For the text-containing cell, return its midpoint in (x, y) coordinate format. 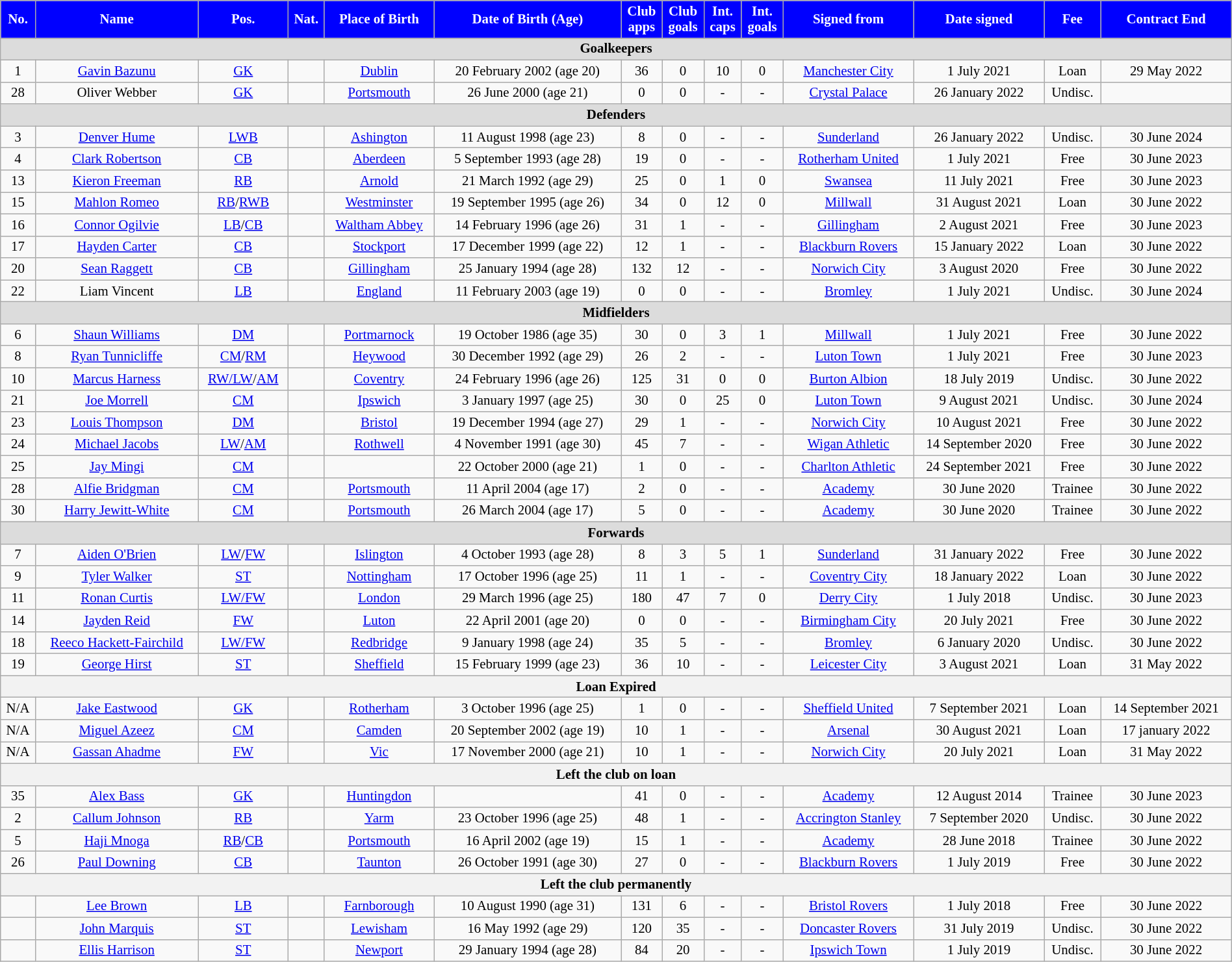
28 June 2018 (979, 841)
Left the club permanently (616, 885)
18 (18, 642)
45 (642, 445)
19 December 1994 (age 27) (528, 423)
Burton Albion (849, 379)
29 January 1994 (age 28) (528, 950)
Arsenal (849, 731)
4 October 1993 (age 28) (528, 555)
6 January 2020 (979, 642)
4 (18, 159)
Fee (1072, 19)
Nottingham (379, 577)
RB/CB (243, 841)
No. (18, 19)
LWB (243, 137)
84 (642, 950)
29 March 1996 (age 25) (528, 599)
Vic (379, 753)
Aberdeen (379, 159)
19 October 1986 (age 35) (528, 335)
Gavin Bazunu (117, 71)
Reeco Hackett-Fairchild (117, 642)
Luton (379, 620)
19 September 1995 (age 26) (528, 203)
25 January 1994 (age 28) (528, 269)
Date of Birth (Age) (528, 19)
Ellis Harrison (117, 950)
9 January 1998 (age 24) (528, 642)
13 (18, 181)
2 August 2021 (979, 225)
Yarm (379, 818)
16 May 1992 (age 29) (528, 928)
7 September 2021 (979, 709)
Crystal Palace (849, 93)
5 September 1993 (age 28) (528, 159)
14 September 2020 (979, 445)
Dublin (379, 71)
Loan Expired (616, 687)
Farnborough (379, 906)
Newport (379, 950)
CM/RM (243, 357)
15 February 1999 (age 23) (528, 665)
26 June 2000 (age 21) (528, 93)
31 January 2022 (979, 555)
3 August 2020 (979, 269)
18 July 2019 (979, 379)
11 August 1998 (age 23) (528, 137)
14 February 1996 (age 26) (528, 225)
Taunton (379, 863)
47 (683, 599)
20 September 2002 (age 19) (528, 731)
Islington (379, 555)
Ryan Tunnicliffe (117, 357)
Haji Mnoga (117, 841)
18 January 2022 (979, 577)
21 March 1992 (age 29) (528, 181)
Arnold (379, 181)
31 July 2019 (979, 928)
Denver Hume (117, 137)
Ipswich Town (849, 950)
England (379, 291)
29 (642, 423)
180 (642, 599)
Coventry (379, 379)
24 September 2021 (979, 467)
Waltham Abbey (379, 225)
RB/RWB (243, 203)
4 November 1991 (age 30) (528, 445)
John Marquis (117, 928)
Coventry City (849, 577)
7 September 2020 (979, 818)
Kieron Freeman (117, 181)
Rothwell (379, 445)
Portmarnock (379, 335)
11 February 2003 (age 19) (528, 291)
29 May 2022 (1166, 71)
17 january 2022 (1166, 731)
George Hirst (117, 665)
16 April 2002 (age 19) (528, 841)
9 August 2021 (979, 401)
London (379, 599)
Date signed (979, 19)
27 (642, 863)
23 (18, 423)
Rotherham (379, 709)
Nat. (306, 19)
Wigan Athletic (849, 445)
Int.goals (762, 19)
Stockport (379, 247)
Alex Bass (117, 796)
131 (642, 906)
Paul Downing (117, 863)
Sheffield United (849, 709)
26 October 1991 (age 30) (528, 863)
Aiden O'Brien (117, 555)
Michael Jacobs (117, 445)
9 (18, 577)
21 (18, 401)
24 February 1996 (age 26) (528, 379)
Lee Brown (117, 906)
22 April 2001 (age 20) (528, 620)
10 August 1990 (age 31) (528, 906)
17 (18, 247)
17 November 2000 (age 21) (528, 753)
Jake Eastwood (117, 709)
Redbridge (379, 642)
Forwards (616, 533)
Clubgoals (683, 19)
Doncaster Rovers (849, 928)
30 December 1992 (age 29) (528, 357)
Contract End (1166, 19)
3 January 1997 (age 25) (528, 401)
Miguel Azeez (117, 731)
17 December 1999 (age 22) (528, 247)
15 January 2022 (979, 247)
120 (642, 928)
Hayden Carter (117, 247)
Midfielders (616, 313)
Left the club on loan (616, 774)
Ipswich (379, 401)
Sean Raggett (117, 269)
Signed from (849, 19)
Ronan Curtis (117, 599)
Louis Thompson (117, 423)
Charlton Athletic (849, 467)
16 (18, 225)
Swansea (849, 181)
Bristol Rovers (849, 906)
48 (642, 818)
22 (18, 291)
Connor Ogilvie (117, 225)
11 July 2021 (979, 181)
3 August 2021 (979, 665)
LB/CB (243, 225)
20 February 2002 (age 20) (528, 71)
RW/LW/AM (243, 379)
Clubapps (642, 19)
24 (18, 445)
Callum Johnson (117, 818)
125 (642, 379)
Westminster (379, 203)
Camden (379, 731)
Harry Jewitt-White (117, 511)
11 April 2004 (age 17) (528, 488)
Oliver Webber (117, 93)
Mahlon Romeo (117, 203)
Sheffield (379, 665)
Goalkeepers (616, 49)
Tyler Walker (117, 577)
Ashington (379, 137)
Lewisham (379, 928)
Pos. (243, 19)
12 August 2014 (979, 796)
Rotherham United (849, 159)
22 October 2000 (age 21) (528, 467)
Manchester City (849, 71)
14 (18, 620)
Shaun Williams (117, 335)
41 (642, 796)
Defenders (616, 115)
LW/AM (243, 445)
Jayden Reid (117, 620)
Liam Vincent (117, 291)
Int.caps (723, 19)
Name (117, 19)
132 (642, 269)
17 October 1996 (age 25) (528, 577)
Alfie Bridgman (117, 488)
23 October 1996 (age 25) (528, 818)
Accrington Stanley (849, 818)
30 August 2021 (979, 731)
10 August 2021 (979, 423)
Huntingdon (379, 796)
34 (642, 203)
14 September 2021 (1166, 709)
Derry City (849, 599)
Birmingham City (849, 620)
Gassan Ahadme (117, 753)
Place of Birth (379, 19)
Joe Morrell (117, 401)
26 March 2004 (age 17) (528, 511)
31 August 2021 (979, 203)
Marcus Harness (117, 379)
Jay Mingi (117, 467)
3 October 1996 (age 25) (528, 709)
Leicester City (849, 665)
Bristol (379, 423)
Heywood (379, 357)
Clark Robertson (117, 159)
